Provide the (x, y) coordinate of the cell's center where the given text is located.  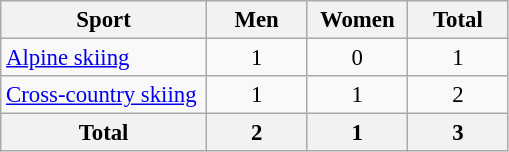
Sport (104, 20)
Alpine skiing (104, 58)
3 (458, 133)
Cross-country skiing (104, 95)
Women (358, 20)
Men (256, 20)
0 (358, 58)
